Output the [x, y] coordinate of the center of the cell containing the given text.  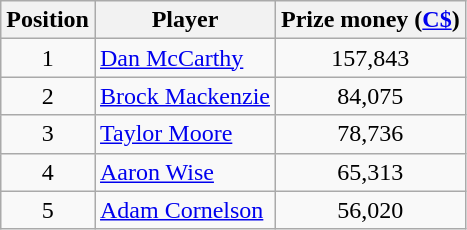
Position [48, 20]
Adam Cornelson [184, 210]
1 [48, 58]
Taylor Moore [184, 134]
Prize money (C$) [370, 20]
157,843 [370, 58]
56,020 [370, 210]
Player [184, 20]
84,075 [370, 96]
2 [48, 96]
5 [48, 210]
78,736 [370, 134]
Brock Mackenzie [184, 96]
3 [48, 134]
65,313 [370, 172]
Aaron Wise [184, 172]
4 [48, 172]
Dan McCarthy [184, 58]
